Find where the given text appears and provide that cell's center as (X, Y) coordinate. 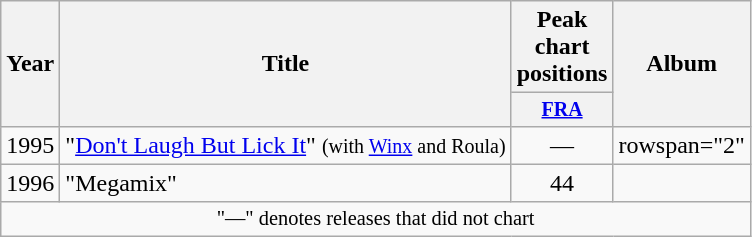
1996 (30, 183)
Peak chart positions (562, 47)
FRA (562, 110)
1995 (30, 145)
rowspan="2" (682, 145)
44 (562, 183)
"Megamix" (286, 183)
"Don't Laugh But Lick It" (with Winx and Roula) (286, 145)
Title (286, 64)
— (562, 145)
"—" denotes releases that did not chart (376, 219)
Year (30, 64)
Album (682, 64)
